Locate the cell with the specified text and output its [x, y] center coordinate. 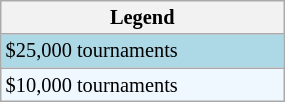
$25,000 tournaments [142, 51]
Legend [142, 17]
$10,000 tournaments [142, 85]
